Pinpoint the cell where the given text exists, returning its [x, y] midpoint coordinate. 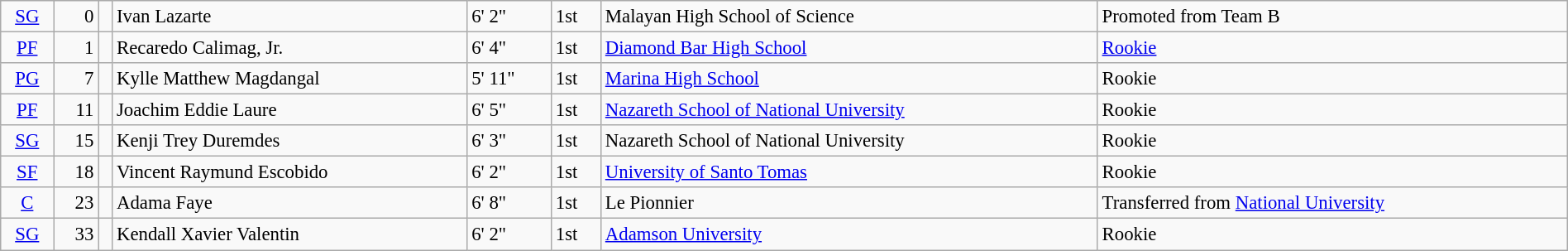
6' 4" [509, 48]
PG [27, 79]
Kendall Xavier Valentin [289, 234]
1 [76, 48]
Le Pionnier [850, 203]
Promoted from Team B [1332, 17]
23 [76, 203]
University of Santo Tomas [850, 172]
Recaredo Calimag, Jr. [289, 48]
0 [76, 17]
Vincent Raymund Escobido [289, 172]
11 [76, 110]
6' 5" [509, 110]
6' 8" [509, 203]
SF [27, 172]
Kylle Matthew Magdangal [289, 79]
33 [76, 234]
15 [76, 141]
18 [76, 172]
Joachim Eddie Laure [289, 110]
Adama Faye [289, 203]
C [27, 203]
Diamond Bar High School [850, 48]
Adamson University [850, 234]
5' 11" [509, 79]
6' 3" [509, 141]
7 [76, 79]
Ivan Lazarte [289, 17]
Transferred from National University [1332, 203]
Malayan High School of Science [850, 17]
Marina High School [850, 79]
Kenji Trey Duremdes [289, 141]
